Output the (X, Y) coordinate of the center of the cell containing the given text.  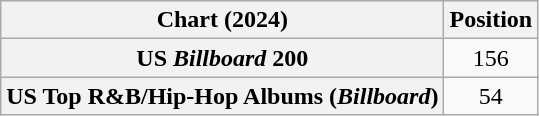
54 (491, 96)
US Top R&B/Hip-Hop Albums (Billboard) (222, 96)
US Billboard 200 (222, 58)
Chart (2024) (222, 20)
156 (491, 58)
Position (491, 20)
